Detect which cell encompasses the target text, then output its [X, Y] center coordinate. 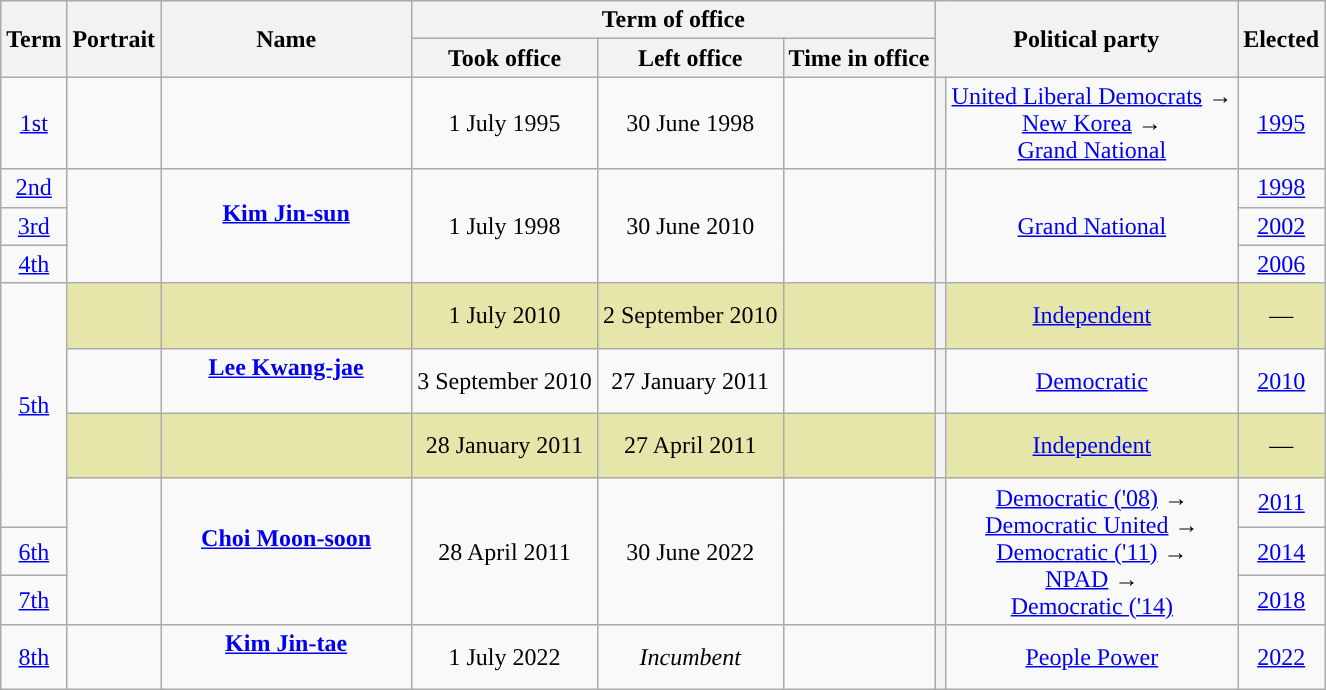
Grand National [1092, 226]
5th [34, 405]
Time in office [859, 58]
Elected [1282, 39]
1 July 1995 [505, 123]
30 June 2022 [690, 551]
7th [34, 600]
Left office [690, 58]
Took office [505, 58]
28 April 2011 [505, 551]
1 July 2010 [505, 316]
27 April 2011 [690, 446]
2010 [1282, 380]
Kim Jin-tae [286, 656]
People Power [1092, 656]
1 July 1998 [505, 226]
Term [34, 39]
6th [34, 552]
Democratic ('08) →Democratic United →Democratic ('11) →NPAD →Democratic ('14) [1092, 551]
4th [34, 264]
2022 [1282, 656]
27 January 2011 [690, 380]
8th [34, 656]
2nd [34, 188]
Lee Kwang-jae [286, 380]
3rd [34, 226]
2011 [1282, 502]
2 September 2010 [690, 316]
2018 [1282, 600]
1st [34, 123]
Kim Jin-sun [286, 226]
3 September 2010 [505, 380]
28 January 2011 [505, 446]
1 July 2022 [505, 656]
Name [286, 39]
2014 [1282, 552]
Democratic [1092, 380]
1995 [1282, 123]
Term of office [674, 20]
Choi Moon-soon [286, 551]
30 June 1998 [690, 123]
2006 [1282, 264]
Political party [1086, 39]
1998 [1282, 188]
Portrait [114, 39]
2002 [1282, 226]
United Liberal Democrats →New Korea →Grand National [1092, 123]
30 June 2010 [690, 226]
Incumbent [690, 656]
